Capture the cell that displays the provided text and extract its [x, y] central coordinate. 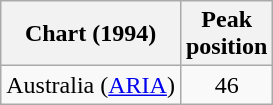
Chart (1994) [91, 34]
Australia (ARIA) [91, 85]
46 [226, 85]
Peakposition [226, 34]
